Identify which cell holds the provided text, then report its (x, y) central coordinate. 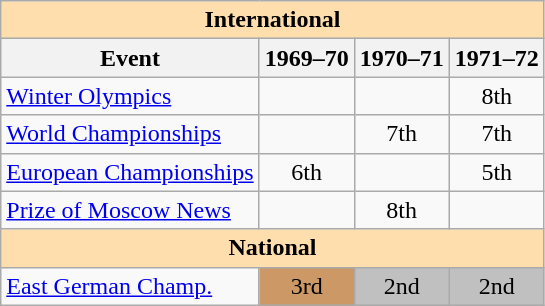
National (273, 248)
Event (130, 58)
6th (306, 172)
Prize of Moscow News (130, 210)
1970–71 (402, 58)
5th (496, 172)
1971–72 (496, 58)
Winter Olympics (130, 96)
3rd (306, 286)
European Championships (130, 172)
International (273, 20)
World Championships (130, 134)
East German Champ. (130, 286)
1969–70 (306, 58)
